Provide the (x, y) coordinate of the cell's center where the given text is located.  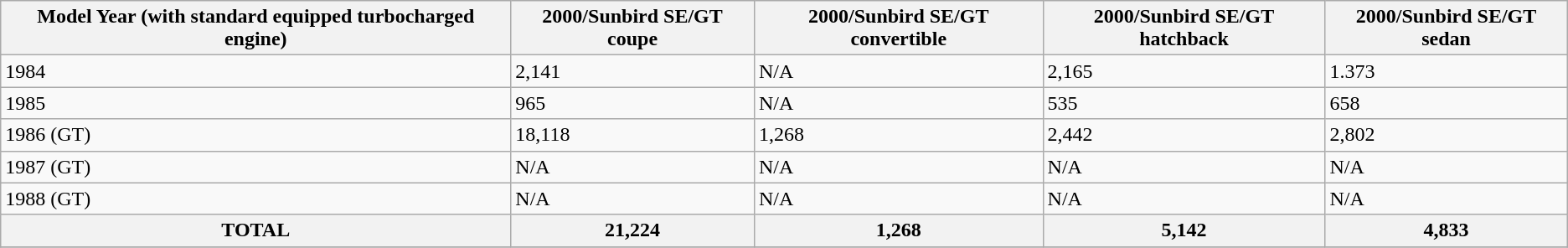
5,142 (1184, 230)
1984 (256, 71)
2,802 (1446, 135)
2000/Sunbird SE/GT hatchback (1184, 28)
2,442 (1184, 135)
658 (1446, 103)
18,118 (633, 135)
21,224 (633, 230)
2000/Sunbird SE/GT convertible (898, 28)
1985 (256, 103)
1.373 (1446, 71)
1987 (GT) (256, 167)
1988 (GT) (256, 199)
2000/Sunbird SE/GT coupe (633, 28)
1986 (GT) (256, 135)
965 (633, 103)
Model Year (with standard equipped turbocharged engine) (256, 28)
535 (1184, 103)
2,165 (1184, 71)
2,141 (633, 71)
4,833 (1446, 230)
TOTAL (256, 230)
2000/Sunbird SE/GT sedan (1446, 28)
